Scan for the cell matching the given text and deliver its (X, Y) coordinate at center. 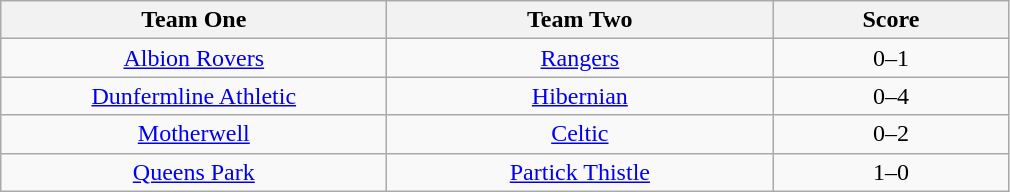
Dunfermline Athletic (194, 96)
Hibernian (580, 96)
0–2 (891, 134)
Team Two (580, 20)
Albion Rovers (194, 58)
1–0 (891, 172)
0–1 (891, 58)
Score (891, 20)
Motherwell (194, 134)
0–4 (891, 96)
Rangers (580, 58)
Queens Park (194, 172)
Team One (194, 20)
Partick Thistle (580, 172)
Celtic (580, 134)
